Locate the cell with the specified text and output its (x, y) center coordinate. 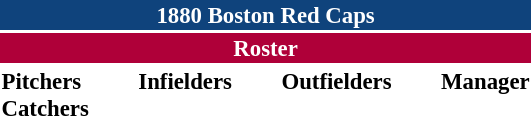
Roster (266, 48)
1880 Boston Red Caps (266, 15)
